Return the [x, y] coordinate for the center point of the cell that contains the specified text.  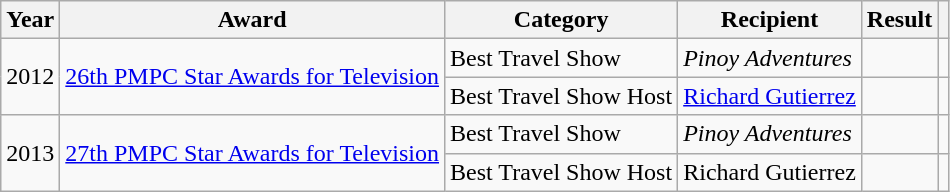
Recipient [770, 20]
26th PMPC Star Awards for Television [252, 77]
2012 [30, 77]
2013 [30, 153]
Award [252, 20]
27th PMPC Star Awards for Television [252, 153]
Category [562, 20]
Result [899, 20]
Year [30, 20]
